Extract the (x, y) coordinate from the center of the cell holding the provided text.  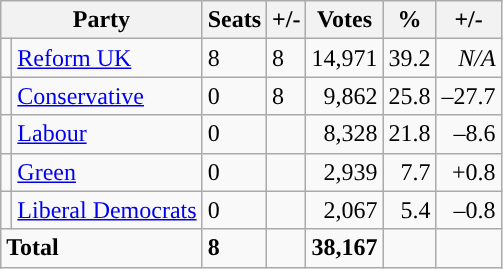
Party (102, 20)
–27.7 (468, 96)
Liberal Democrats (107, 210)
Conservative (107, 96)
Green (107, 172)
% (410, 20)
39.2 (410, 58)
Reform UK (107, 58)
–0.8 (468, 210)
Total (102, 248)
8,328 (344, 134)
9,862 (344, 96)
7.7 (410, 172)
+0.8 (468, 172)
25.8 (410, 96)
–8.6 (468, 134)
14,971 (344, 58)
5.4 (410, 210)
Seats (234, 20)
N/A (468, 58)
21.8 (410, 134)
2,067 (344, 210)
Votes (344, 20)
2,939 (344, 172)
Labour (107, 134)
38,167 (344, 248)
